Pinpoint the cell where the given text exists, returning its [x, y] midpoint coordinate. 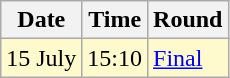
Round [188, 20]
15 July [42, 58]
Date [42, 20]
Time [115, 20]
Final [188, 58]
15:10 [115, 58]
